For the text-containing cell, return its midpoint in [X, Y] coordinate format. 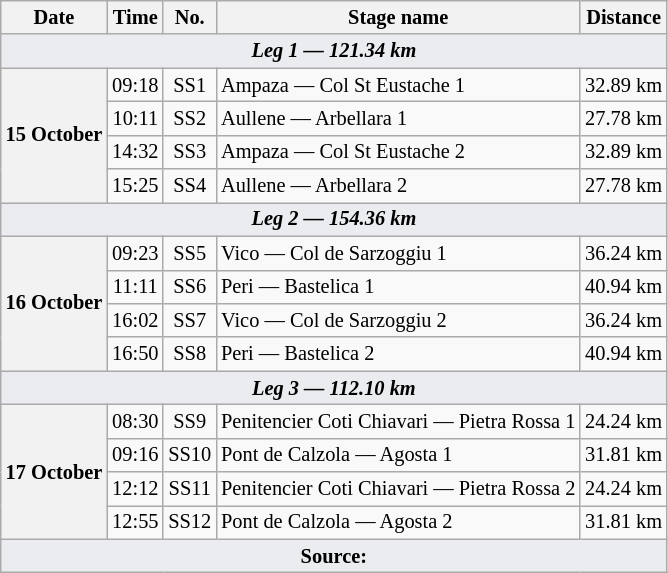
Distance [624, 17]
Ampaza — Col St Eustache 2 [398, 152]
SS9 [190, 421]
Ampaza — Col St Eustache 1 [398, 85]
SS12 [190, 522]
09:18 [135, 85]
Penitencier Coti Chiavari — Pietra Rossa 1 [398, 421]
SS4 [190, 186]
SS10 [190, 455]
16:02 [135, 320]
12:55 [135, 522]
Peri — Bastelica 2 [398, 354]
SS1 [190, 85]
Vico — Col de Sarzoggiu 1 [398, 253]
Penitencier Coti Chiavari — Pietra Rossa 2 [398, 489]
SS5 [190, 253]
16:50 [135, 354]
Date [54, 17]
Aullene — Arbellara 2 [398, 186]
Leg 1 — 121.34 km [334, 51]
SS2 [190, 118]
09:16 [135, 455]
Peri — Bastelica 1 [398, 287]
Leg 2 — 154.36 km [334, 219]
12:12 [135, 489]
17 October [54, 472]
11:11 [135, 287]
Pont de Calzola — Agosta 2 [398, 522]
SS3 [190, 152]
16 October [54, 304]
SS7 [190, 320]
Aullene — Arbellara 1 [398, 118]
Leg 3 — 112.10 km [334, 388]
Vico — Col de Sarzoggiu 2 [398, 320]
No. [190, 17]
15 October [54, 136]
Stage name [398, 17]
Time [135, 17]
SS8 [190, 354]
08:30 [135, 421]
10:11 [135, 118]
SS6 [190, 287]
Pont de Calzola — Agosta 1 [398, 455]
09:23 [135, 253]
Source: [334, 556]
SS11 [190, 489]
14:32 [135, 152]
15:25 [135, 186]
